Return the [x, y] coordinate for the center point of the cell that contains the specified text.  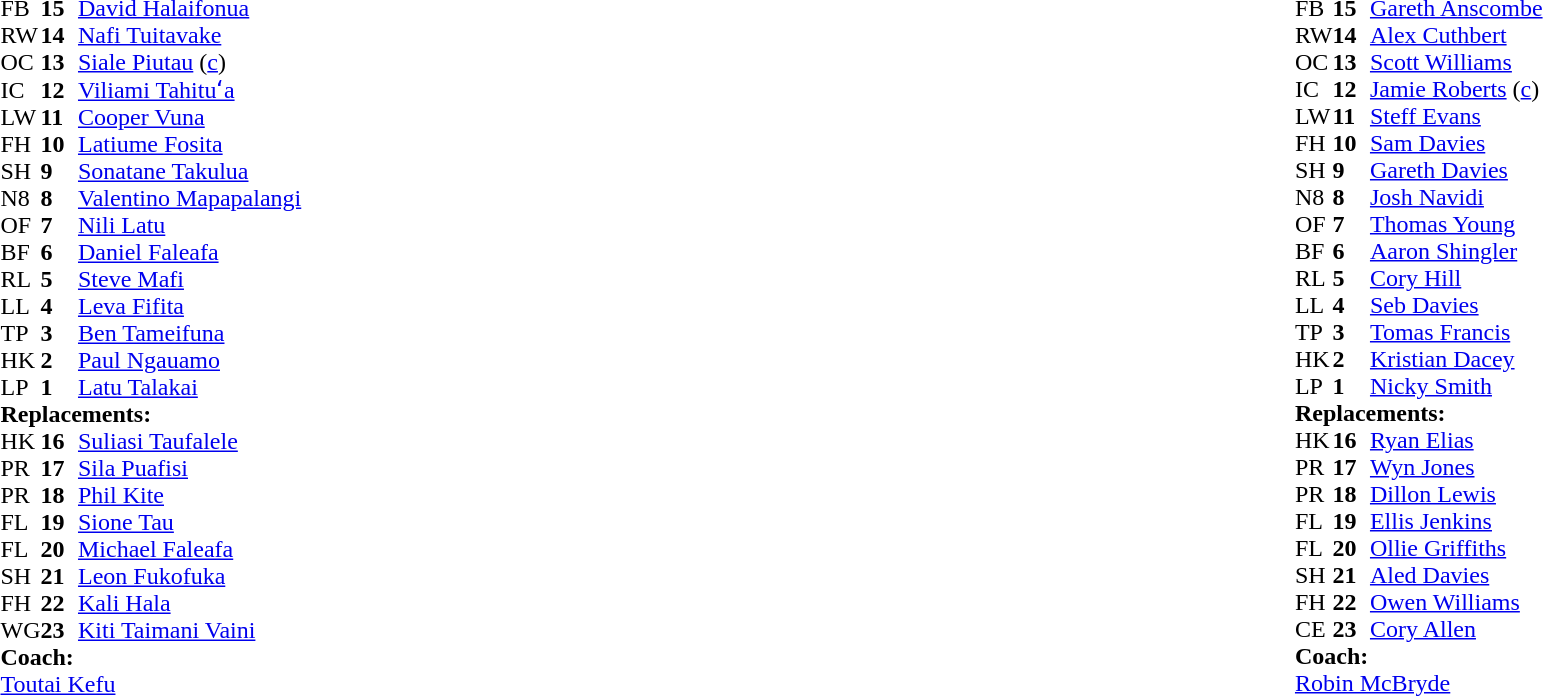
Tomas Francis [1456, 332]
Ellis Jenkins [1456, 522]
Leon Fukofuka [190, 576]
CE [1314, 630]
Latu Talakai [190, 388]
Kristian Dacey [1456, 360]
Josh Navidi [1456, 198]
Daniel Faleafa [190, 252]
Latiume Fosita [190, 144]
Alex Cuthbert [1456, 36]
Suliasi Taufalele [190, 442]
Nili Latu [190, 226]
Sonatane Takulua [190, 172]
Seb Davies [1456, 306]
Valentino Mapapalangi [190, 198]
Ben Tameifuna [190, 334]
Wyn Jones [1456, 468]
WG [20, 630]
Ryan Elias [1456, 440]
Steve Mafi [190, 280]
Thomas Young [1456, 224]
Nafi Tuitavake [190, 36]
Nicky Smith [1456, 386]
Gareth Davies [1456, 170]
Sila Puafisi [190, 468]
Cooper Vuna [190, 118]
Owen Williams [1456, 602]
Phil Kite [190, 496]
Dillon Lewis [1456, 494]
Viliami Tahituʻa [190, 90]
Ollie Griffiths [1456, 548]
Michael Faleafa [190, 550]
Sam Davies [1456, 144]
Scott Williams [1456, 62]
Cory Allen [1456, 630]
Steff Evans [1456, 116]
Paul Ngauamo [190, 360]
Siale Piutau (c) [190, 62]
Kiti Taimani Vaini [190, 630]
Leva Fifita [190, 306]
Aled Davies [1456, 576]
Sione Tau [190, 522]
Cory Hill [1456, 278]
Jamie Roberts (c) [1456, 90]
Aaron Shingler [1456, 252]
Kali Hala [190, 604]
